Search for the cell housing the specified text and yield its (X, Y) center coordinate. 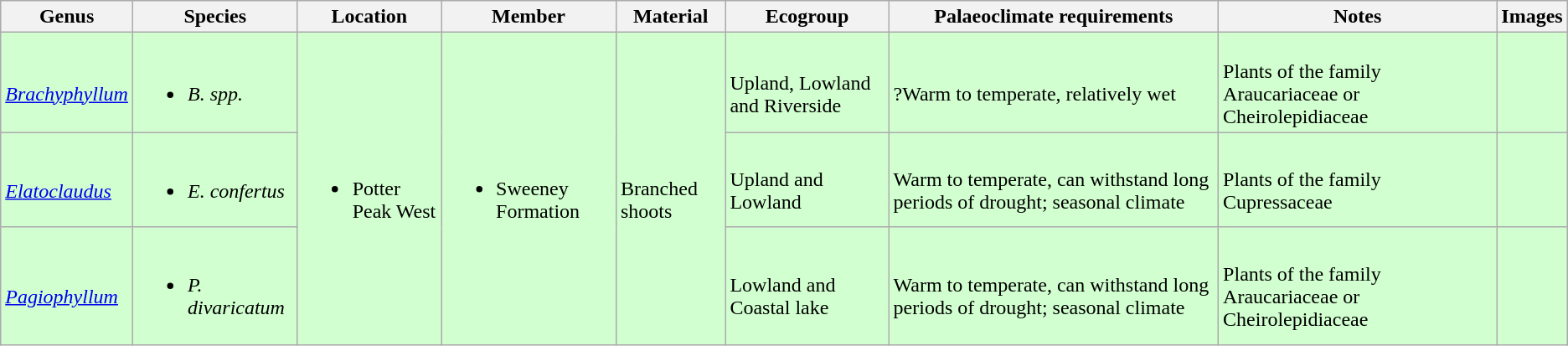
Pagiophyllum (67, 286)
Genus (67, 17)
Material (670, 17)
Upland and Lowland (807, 179)
B. spp. (214, 82)
Upland, Lowland and Riverside (807, 82)
Brachyphyllum (67, 82)
Potter Peak West (369, 188)
Member (529, 17)
Plants of the family Cupressaceae (1358, 179)
Images (1532, 17)
Notes (1358, 17)
Species (214, 17)
Elatoclaudus (67, 179)
?Warm to temperate, relatively wet (1054, 82)
Location (369, 17)
Branched shoots (670, 188)
Lowland and Coastal lake (807, 286)
Palaeoclimate requirements (1054, 17)
Ecogroup (807, 17)
P. divaricatum (214, 286)
Sweeney Formation (529, 188)
E. confertus (214, 179)
